Return (X, Y) of the center of cell containing provided text 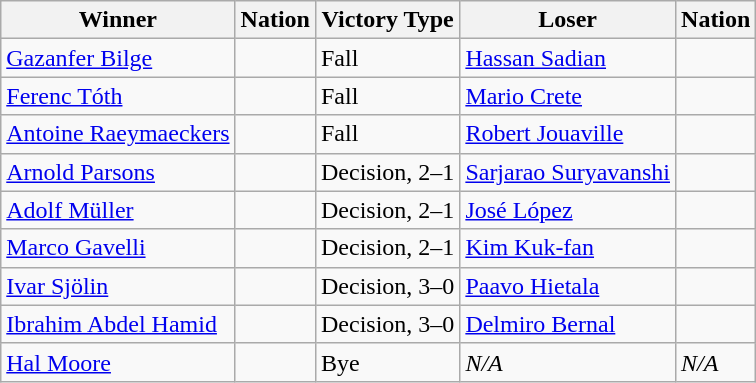
Arnold Parsons (118, 172)
Victory Type (387, 20)
Loser (568, 20)
José López (568, 210)
Marco Gavelli (118, 248)
Antoine Raeymaeckers (118, 134)
Robert Jouaville (568, 134)
Ferenc Tóth (118, 96)
Bye (387, 362)
Mario Crete (568, 96)
Sarjarao Suryavanshi (568, 172)
Winner (118, 20)
Hassan Sadian (568, 58)
Ibrahim Abdel Hamid (118, 324)
Adolf Müller (118, 210)
Paavo Hietala (568, 286)
Hal Moore (118, 362)
Ivar Sjölin (118, 286)
Gazanfer Bilge (118, 58)
Kim Kuk-fan (568, 248)
Delmiro Bernal (568, 324)
